Return (X, Y) of the center of cell containing provided text 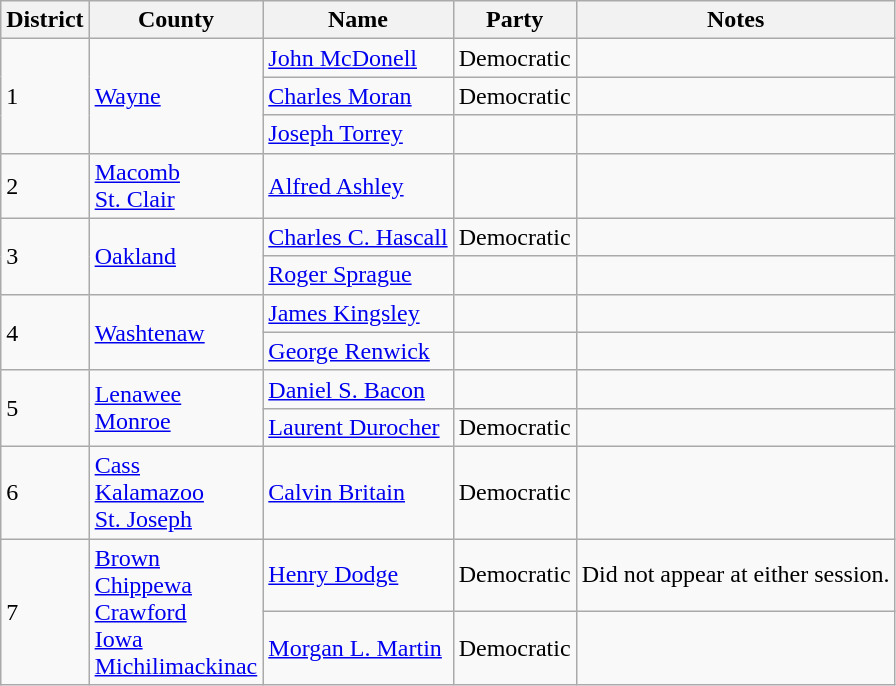
Name (358, 20)
5 (45, 408)
4 (45, 332)
James Kingsley (358, 313)
LenaweeMonroe (176, 408)
7 (45, 611)
County (176, 20)
John McDonell (358, 58)
Washtenaw (176, 332)
BrownChippewaCrawfordIowaMichilimackinac (176, 611)
3 (45, 256)
CassKalamazooSt. Joseph (176, 492)
6 (45, 492)
Roger Sprague (358, 275)
Morgan L. Martin (358, 648)
Oakland (176, 256)
MacombSt. Clair (176, 186)
Laurent Durocher (358, 427)
2 (45, 186)
Joseph Torrey (358, 134)
1 (45, 96)
George Renwick (358, 351)
Did not appear at either session. (736, 574)
District (45, 20)
Charles Moran (358, 96)
Alfred Ashley (358, 186)
Notes (736, 20)
Calvin Britain (358, 492)
Charles C. Hascall (358, 237)
Daniel S. Bacon (358, 389)
Party (514, 20)
Henry Dodge (358, 574)
Wayne (176, 96)
